Locate the cell with the specified text and output its (X, Y) center coordinate. 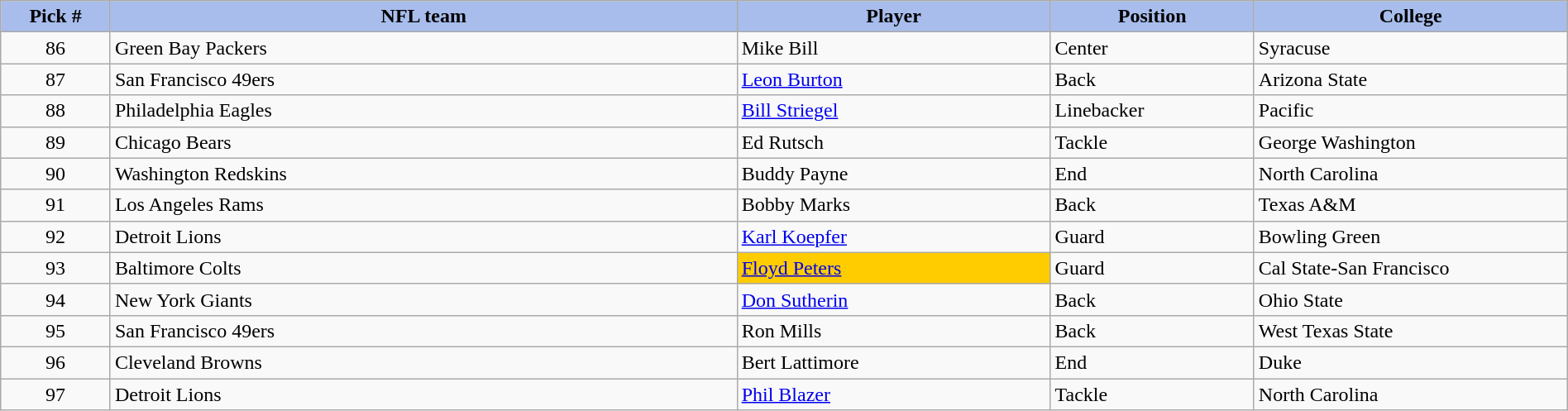
Bill Striegel (893, 111)
Washington Redskins (423, 174)
91 (56, 205)
Cal State-San Francisco (1411, 268)
94 (56, 299)
NFL team (423, 17)
Bobby Marks (893, 205)
Pacific (1411, 111)
Cleveland Browns (423, 362)
Player (893, 17)
93 (56, 268)
Position (1152, 17)
Mike Bill (893, 48)
Pick # (56, 17)
Buddy Payne (893, 174)
97 (56, 394)
New York Giants (423, 299)
88 (56, 111)
96 (56, 362)
Baltimore Colts (423, 268)
87 (56, 79)
Ohio State (1411, 299)
Texas A&M (1411, 205)
Floyd Peters (893, 268)
Phil Blazer (893, 394)
College (1411, 17)
Chicago Bears (423, 142)
90 (56, 174)
Center (1152, 48)
89 (56, 142)
Duke (1411, 362)
95 (56, 331)
West Texas State (1411, 331)
Bert Lattimore (893, 362)
Los Angeles Rams (423, 205)
86 (56, 48)
Ed Rutsch (893, 142)
Ron Mills (893, 331)
Don Sutherin (893, 299)
Syracuse (1411, 48)
Linebacker (1152, 111)
Leon Burton (893, 79)
Green Bay Packers (423, 48)
Philadelphia Eagles (423, 111)
Arizona State (1411, 79)
Bowling Green (1411, 237)
92 (56, 237)
George Washington (1411, 142)
Karl Koepfer (893, 237)
